Output the (x, y) coordinate of the center of the cell containing the given text.  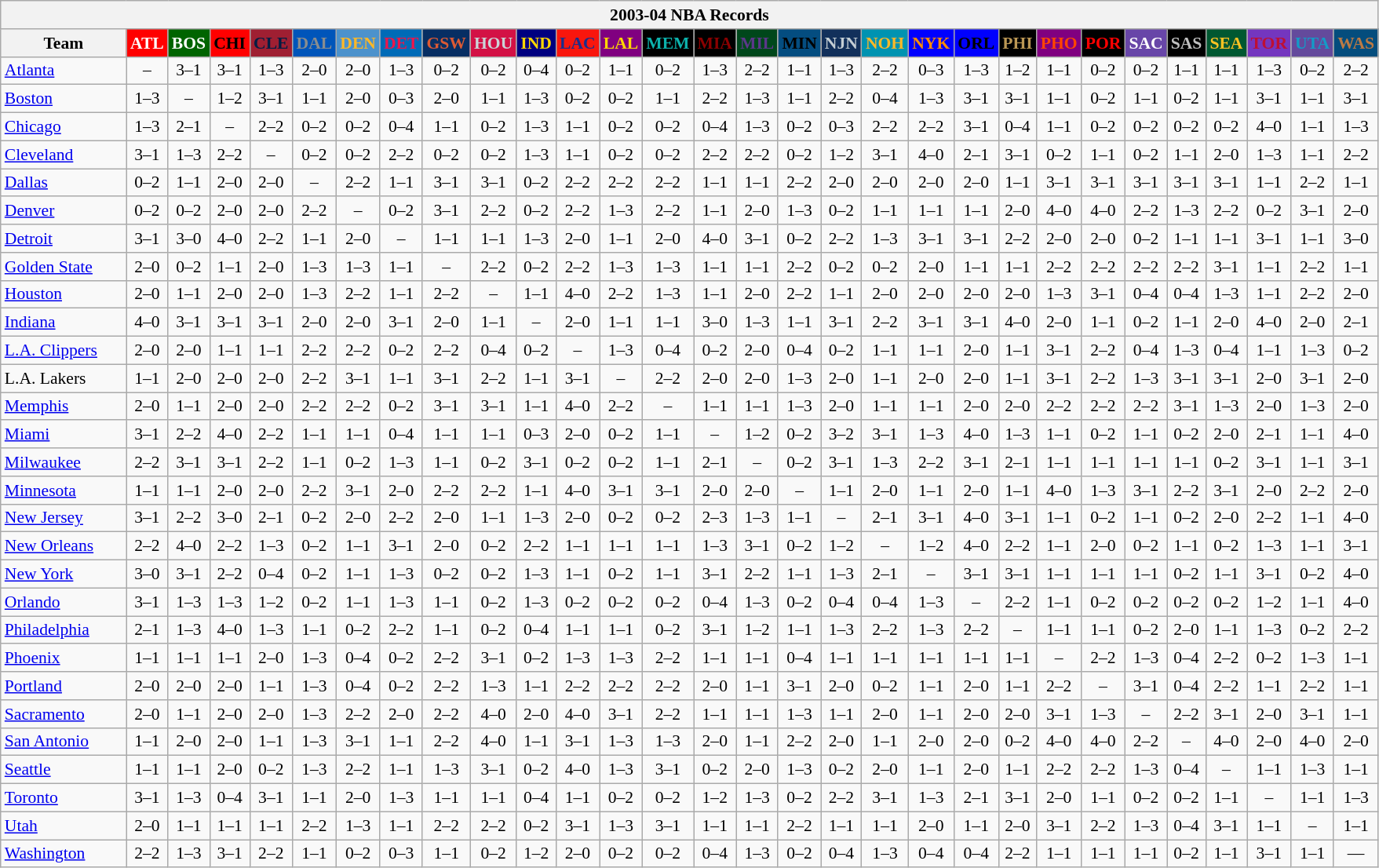
Detroit (64, 239)
New Jersey (64, 518)
Utah (64, 826)
Seattle (64, 770)
Philadelphia (64, 630)
DEN (358, 43)
Indiana (64, 323)
SEA (1226, 43)
Houston (64, 294)
New Orleans (64, 546)
Milwaukee (64, 462)
UTA (1312, 43)
L.A. Clippers (64, 351)
Orlando (64, 602)
Phoenix (64, 658)
L.A. Lakers (64, 378)
Miami (64, 435)
2003-04 NBA Records (689, 15)
New York (64, 574)
MIL (757, 43)
BOS (188, 43)
Cleveland (64, 155)
Washington (64, 854)
CHI (229, 43)
HOU (493, 43)
IND (536, 43)
SAC (1146, 43)
GSW (446, 43)
Minnesota (64, 491)
Team (64, 43)
Chicago (64, 127)
Portland (64, 686)
PHI (1017, 43)
WAS (1356, 43)
MIN (799, 43)
POR (1104, 43)
MEM (667, 43)
ATL (148, 43)
CLE (272, 43)
DET (402, 43)
TOR (1270, 43)
— (1356, 854)
3–2 (841, 435)
Atlanta (64, 71)
DAL (315, 43)
Boston (64, 99)
NYK (931, 43)
SAS (1187, 43)
Toronto (64, 798)
Sacramento (64, 714)
MIA (715, 43)
NJN (841, 43)
PHO (1060, 43)
2–3 (715, 518)
ORL (976, 43)
NOH (885, 43)
Denver (64, 211)
Golden State (64, 267)
Memphis (64, 407)
LAL (622, 43)
LAC (578, 43)
San Antonio (64, 742)
Dallas (64, 183)
